Find where the given text appears and provide that cell's center as (x, y) coordinate. 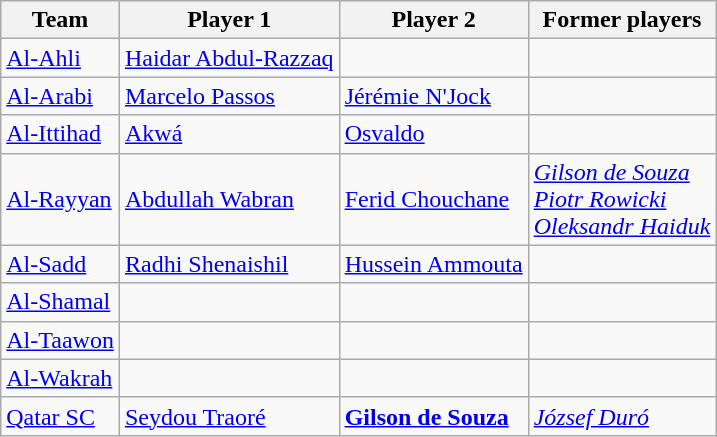
Radhi Shenaishil (229, 264)
Al-Rayyan (60, 199)
Al-Sadd (60, 264)
Marcelo Passos (229, 96)
Ferid Chouchane (434, 199)
Player 2 (434, 20)
Akwá (229, 134)
Qatar SC (60, 416)
Jérémie N'Jock (434, 96)
Hussein Ammouta (434, 264)
Al-Arabi (60, 96)
Haidar Abdul-Razzaq (229, 58)
Al-Shamal (60, 302)
Abdullah Wabran (229, 199)
Al-Ahli (60, 58)
Al-Taawon (60, 340)
József Duró (622, 416)
Al-Ittihad (60, 134)
Osvaldo (434, 134)
Former players (622, 20)
Gilson de Souza (434, 416)
Team (60, 20)
Al-Wakrah (60, 378)
Player 1 (229, 20)
Seydou Traoré (229, 416)
Gilson de Souza Piotr Rowicki Oleksandr Haiduk (622, 199)
